Extract the [X, Y] coordinate from the center of the cell holding the provided text.  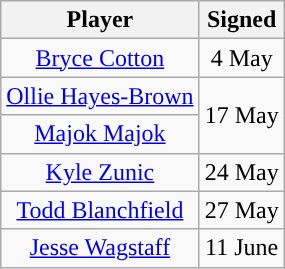
Jesse Wagstaff [100, 248]
Ollie Hayes-Brown [100, 96]
Signed [242, 20]
24 May [242, 172]
4 May [242, 58]
Todd Blanchfield [100, 210]
27 May [242, 210]
Bryce Cotton [100, 58]
11 June [242, 248]
Player [100, 20]
Kyle Zunic [100, 172]
17 May [242, 115]
Majok Majok [100, 134]
